Detect which cell encompasses the target text, then output its (X, Y) center coordinate. 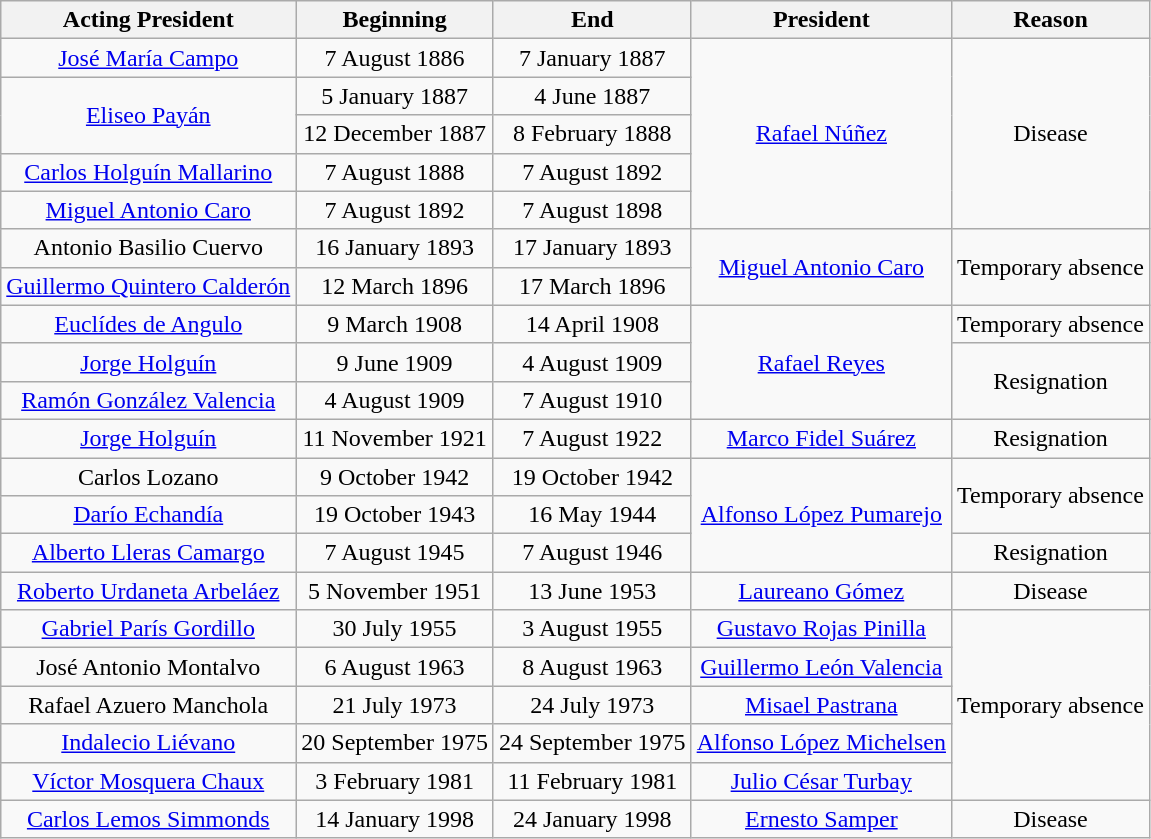
Indalecio Liévano (148, 743)
19 October 1942 (592, 477)
9 October 1942 (395, 477)
José Antonio Montalvo (148, 667)
17 March 1896 (592, 286)
9 March 1908 (395, 324)
Guillermo Quintero Calderón (148, 286)
17 January 1893 (592, 248)
Guillermo León Valencia (821, 667)
Beginning (395, 20)
13 June 1953 (592, 591)
3 February 1981 (395, 781)
11 November 1921 (395, 438)
Rafael Núñez (821, 134)
End (592, 20)
Reason (1050, 20)
Alfonso López Pumarejo (821, 515)
Euclídes de Angulo (148, 324)
9 June 1909 (395, 362)
Julio César Turbay (821, 781)
President (821, 20)
Eliseo Payán (148, 115)
14 April 1908 (592, 324)
Gustavo Rojas Pinilla (821, 629)
5 January 1887 (395, 96)
4 June 1887 (592, 96)
Ernesto Samper (821, 819)
Marco Fidel Suárez (821, 438)
7 January 1887 (592, 58)
Antonio Basilio Cuervo (148, 248)
Rafael Reyes (821, 362)
21 July 1973 (395, 705)
Rafael Azuero Manchola (148, 705)
Carlos Lozano (148, 477)
24 January 1998 (592, 819)
Víctor Mosquera Chaux (148, 781)
Laureano Gómez (821, 591)
8 February 1888 (592, 134)
Misael Pastrana (821, 705)
Ramón González Valencia (148, 400)
Alfonso López Michelsen (821, 743)
7 August 1888 (395, 172)
Darío Echandía (148, 515)
12 March 1896 (395, 286)
6 August 1963 (395, 667)
19 October 1943 (395, 515)
7 August 1946 (592, 553)
14 January 1998 (395, 819)
16 May 1944 (592, 515)
30 July 1955 (395, 629)
7 August 1945 (395, 553)
7 August 1922 (592, 438)
5 November 1951 (395, 591)
Carlos Holguín Mallarino (148, 172)
7 August 1898 (592, 210)
7 August 1910 (592, 400)
3 August 1955 (592, 629)
Gabriel París Gordillo (148, 629)
12 December 1887 (395, 134)
Carlos Lemos Simmonds (148, 819)
José María Campo (148, 58)
7 August 1886 (395, 58)
Alberto Lleras Camargo (148, 553)
8 August 1963 (592, 667)
Acting President (148, 20)
24 September 1975 (592, 743)
11 February 1981 (592, 781)
Roberto Urdaneta Arbeláez (148, 591)
16 January 1893 (395, 248)
24 July 1973 (592, 705)
20 September 1975 (395, 743)
